Locate the cell with the specified text and output its [X, Y] center coordinate. 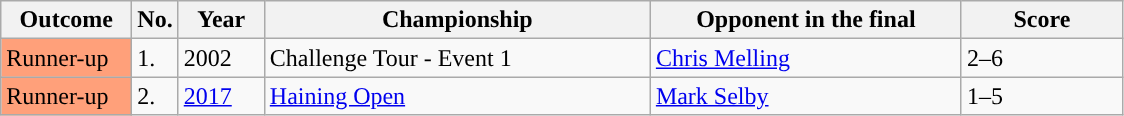
2002 [221, 58]
1. [155, 58]
Opponent in the final [806, 20]
1–5 [1042, 96]
Mark Selby [806, 96]
Challenge Tour - Event 1 [457, 58]
2–6 [1042, 58]
Year [221, 20]
No. [155, 20]
Outcome [66, 20]
Chris Melling [806, 58]
Haining Open [457, 96]
2. [155, 96]
2017 [221, 96]
Score [1042, 20]
Championship [457, 20]
